Pinpoint the cell where the given text exists, returning its [X, Y] midpoint coordinate. 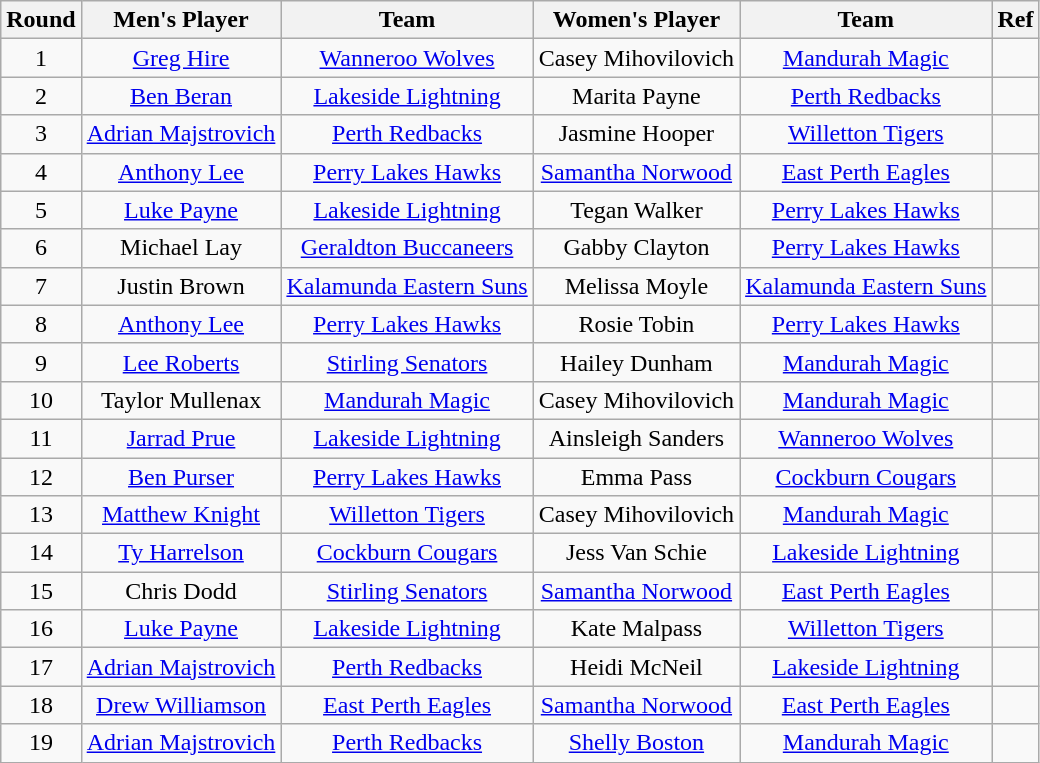
1 [41, 58]
2 [41, 96]
17 [41, 667]
Ty Harrelson [181, 553]
Round [41, 20]
Lee Roberts [181, 362]
Geraldton Buccaneers [407, 248]
Tegan Walker [636, 210]
Ben Purser [181, 477]
Women's Player [636, 20]
6 [41, 248]
Ainsleigh Sanders [636, 438]
Jarrad Prue [181, 438]
Kate Malpass [636, 629]
Heidi McNeil [636, 667]
Jess Van Schie [636, 553]
Emma Pass [636, 477]
8 [41, 324]
3 [41, 134]
Michael Lay [181, 248]
10 [41, 400]
Greg Hire [181, 58]
11 [41, 438]
Justin Brown [181, 286]
Rosie Tobin [636, 324]
19 [41, 743]
15 [41, 591]
12 [41, 477]
9 [41, 362]
18 [41, 705]
Men's Player [181, 20]
Chris Dodd [181, 591]
Hailey Dunham [636, 362]
16 [41, 629]
Drew Williamson [181, 705]
13 [41, 515]
5 [41, 210]
Taylor Mullenax [181, 400]
7 [41, 286]
Gabby Clayton [636, 248]
Ben Beran [181, 96]
Ref [1016, 20]
Marita Payne [636, 96]
Melissa Moyle [636, 286]
Jasmine Hooper [636, 134]
Matthew Knight [181, 515]
14 [41, 553]
Shelly Boston [636, 743]
4 [41, 172]
